Pinpoint the cell where the given text exists, returning its (x, y) midpoint coordinate. 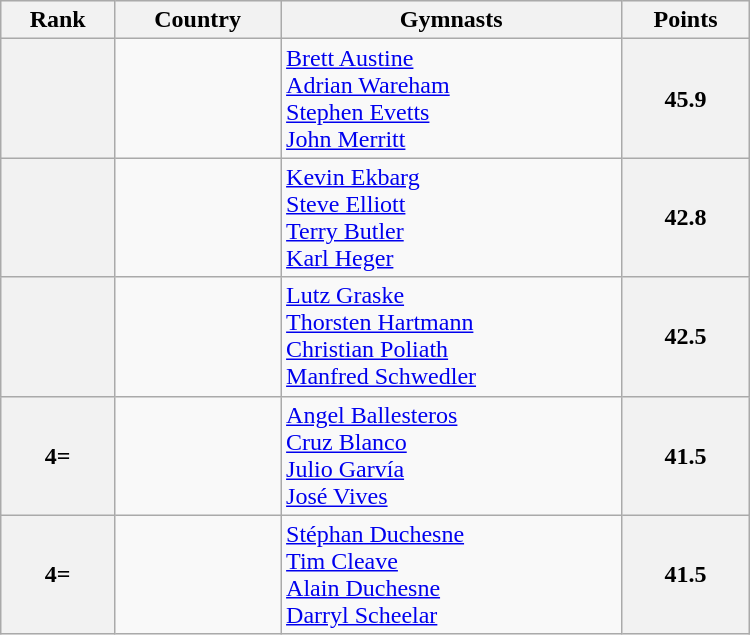
45.9 (686, 98)
Angel Ballesteros Cruz Blanco Julio Garvía José Vives (452, 456)
Lutz Graske Thorsten Hartmann Christian Poliath Manfred Schwedler (452, 336)
Stéphan Duchesne Tim Cleave Alain Duchesne Darryl Scheelar (452, 574)
Kevin Ekbarg Steve Elliott Terry Butler Karl Heger (452, 218)
42.5 (686, 336)
42.8 (686, 218)
Brett Austine Adrian Wareham Stephen Evetts John Merritt (452, 98)
Gymnasts (452, 20)
Rank (58, 20)
Points (686, 20)
Country (198, 20)
